Identify which cell holds the provided text, then report its [X, Y] central coordinate. 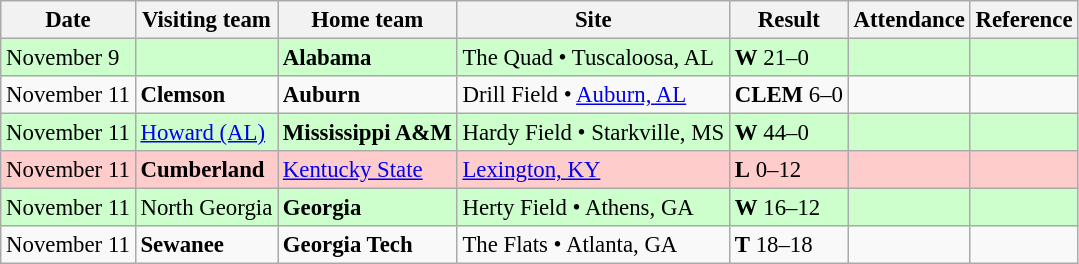
Date [68, 20]
Site [593, 20]
Result [788, 20]
Hardy Field • Starkville, MS [593, 133]
Reference [1024, 20]
L 0–12 [788, 170]
Cumberland [206, 170]
The Flats • Atlanta, GA [593, 245]
W 16–12 [788, 208]
Herty Field • Athens, GA [593, 208]
Attendance [909, 20]
Lexington, KY [593, 170]
Auburn [368, 95]
North Georgia [206, 208]
Howard (AL) [206, 133]
Home team [368, 20]
Georgia Tech [368, 245]
Alabama [368, 58]
T 18–18 [788, 245]
Clemson [206, 95]
Mississippi A&M [368, 133]
W 44–0 [788, 133]
Kentucky State [368, 170]
Georgia [368, 208]
Drill Field • Auburn, AL [593, 95]
November 9 [68, 58]
W 21–0 [788, 58]
Sewanee [206, 245]
Visiting team [206, 20]
The Quad • Tuscaloosa, AL [593, 58]
CLEM 6–0 [788, 95]
